Search for the cell housing the specified text and yield its (x, y) center coordinate. 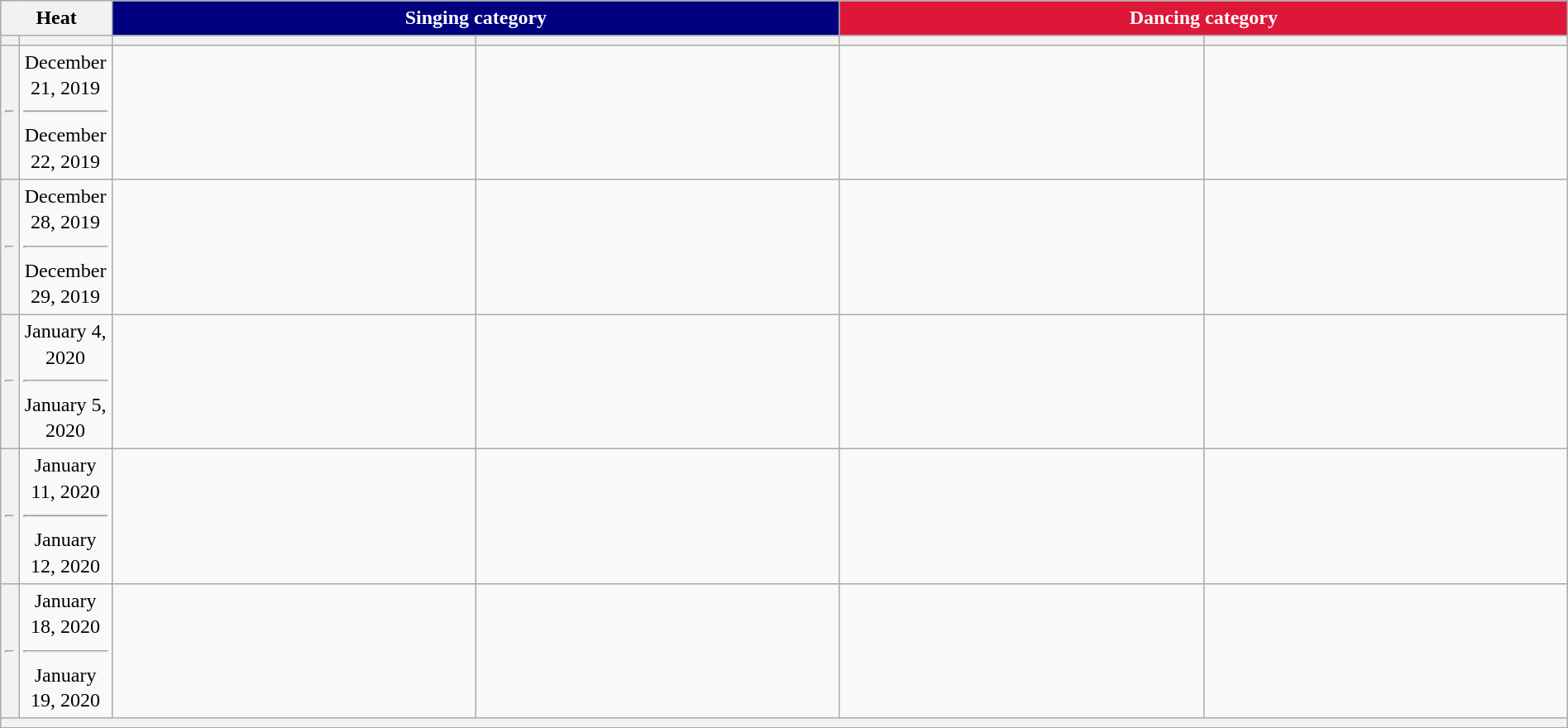
Heat (56, 18)
January 11, 2020January 12, 2020 (66, 516)
December 28, 2019December 29, 2019 (66, 247)
December 21, 2019December 22, 2019 (66, 113)
Singing category (476, 18)
January 4, 2020January 5, 2020 (66, 382)
January 18, 2020January 19, 2020 (66, 650)
Dancing category (1203, 18)
